Pinpoint the cell where the given text exists, returning its (x, y) midpoint coordinate. 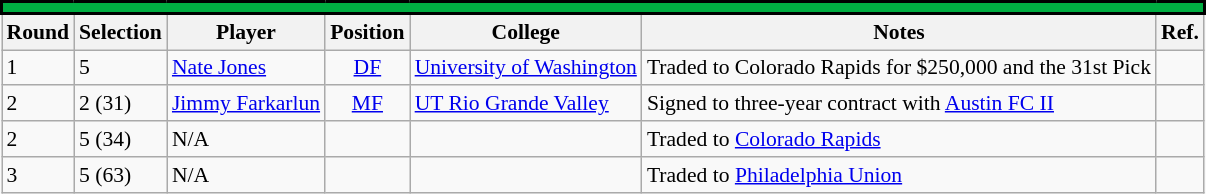
Player (246, 32)
Selection (120, 32)
Traded to Philadelphia Union (899, 175)
Notes (899, 32)
Jimmy Farkarlun (246, 104)
Traded to Colorado Rapids (899, 139)
MF (367, 104)
Ref. (1180, 32)
University of Washington (526, 68)
UT Rio Grande Valley (526, 104)
2 (31) (120, 104)
5 (120, 68)
1 (38, 68)
Round (38, 32)
Signed to three-year contract with Austin FC II (899, 104)
3 (38, 175)
DF (367, 68)
5 (34) (120, 139)
Nate Jones (246, 68)
5 (63) (120, 175)
College (526, 32)
Traded to Colorado Rapids for $250,000 and the 31st Pick (899, 68)
Position (367, 32)
